Provide the (X, Y) coordinate of the cell's center where the given text is located.  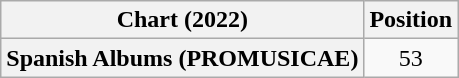
Spanish Albums (PROMUSICAE) (182, 58)
Chart (2022) (182, 20)
53 (411, 58)
Position (411, 20)
